Detect which cell encompasses the target text, then output its (x, y) center coordinate. 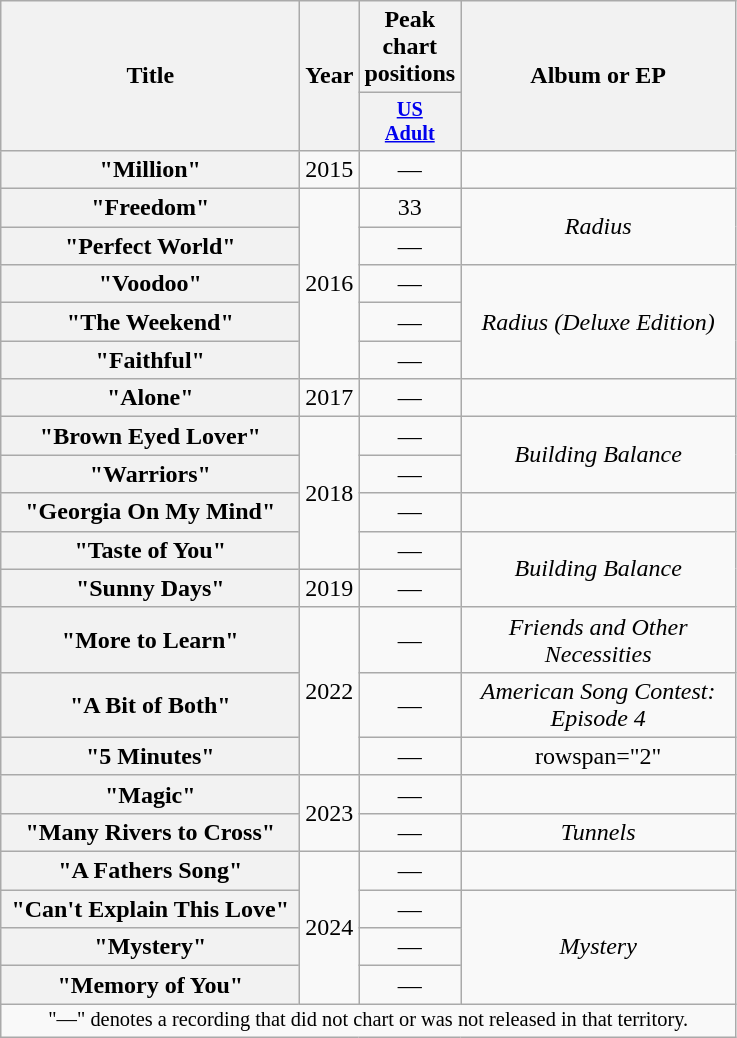
Mystery (598, 947)
2015 (330, 169)
"Mystery" (150, 947)
"Sunny Days" (150, 588)
rowspan="2" (598, 756)
"—" denotes a recording that did not chart or was not released in that territory. (368, 1021)
"Alone" (150, 398)
2016 (330, 284)
"Brown Eyed Lover" (150, 436)
"5 Minutes" (150, 756)
"Memory of You" (150, 985)
USAdult (410, 122)
"Million" (150, 169)
"Many Rivers to Cross" (150, 832)
Tunnels (598, 832)
2023 (330, 813)
2024 (330, 928)
"Georgia On My Mind" (150, 512)
"A Fathers Song" (150, 871)
2022 (330, 691)
33 (410, 208)
Friends and Other Necessities (598, 640)
"Warriors" (150, 474)
Peak chart positions (410, 47)
"Can't Explain This Love" (150, 909)
"A Bit of Both" (150, 704)
Radius (598, 227)
"Taste of You" (150, 550)
American Song Contest: Episode 4 (598, 704)
"Perfect World" (150, 246)
Radius (Deluxe Edition) (598, 322)
Year (330, 76)
2018 (330, 493)
Title (150, 76)
Album or EP (598, 76)
"Freedom" (150, 208)
"Faithful" (150, 360)
"The Weekend" (150, 322)
2017 (330, 398)
2019 (330, 588)
"More to Learn" (150, 640)
"Voodoo" (150, 284)
"Magic" (150, 794)
